Return [X, Y] of the center of cell containing provided text 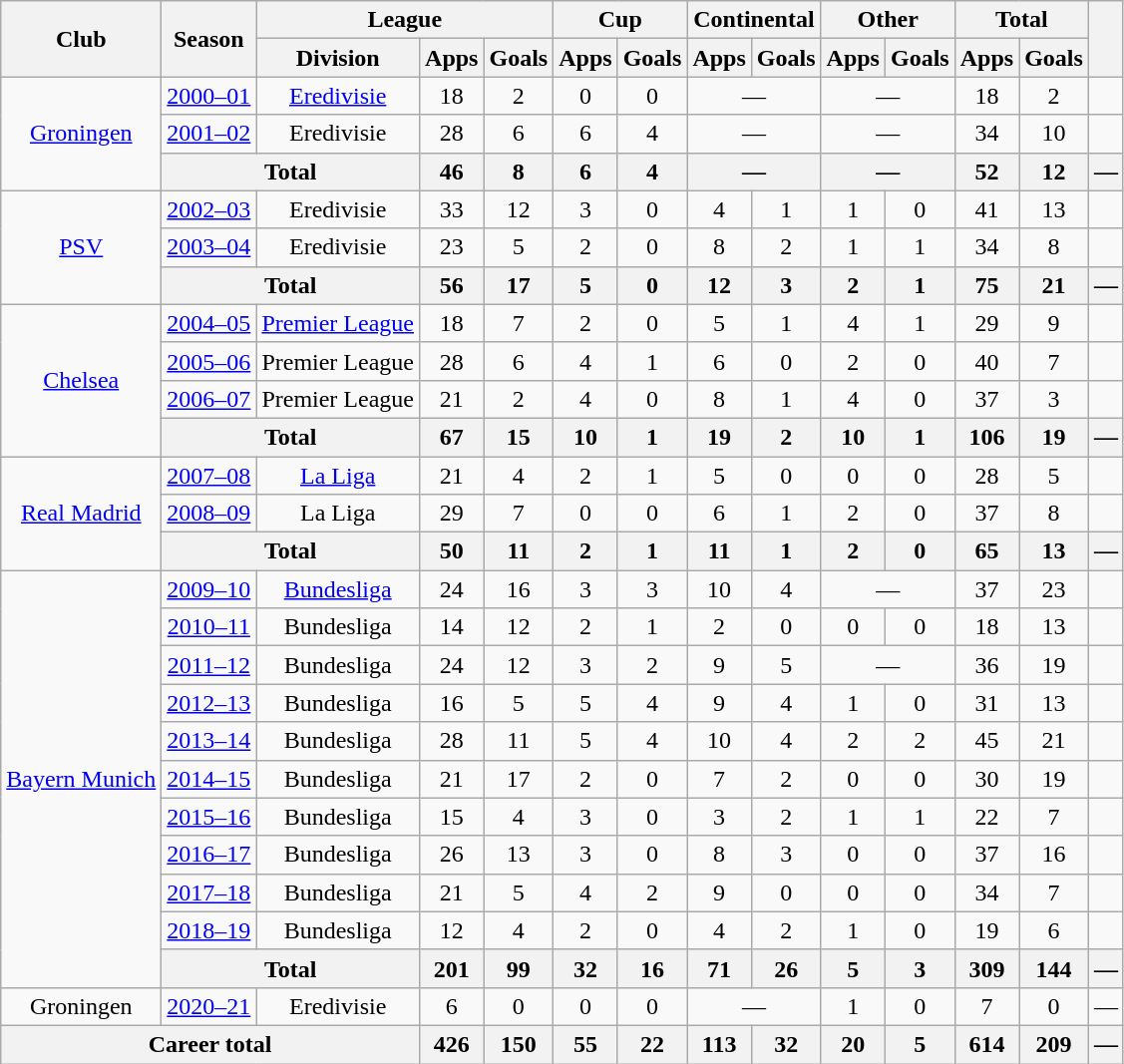
2020–21 [209, 1006]
2004–05 [209, 323]
2015–16 [209, 817]
Club [82, 39]
2016–17 [209, 855]
2005–06 [209, 361]
League [405, 20]
Cup [620, 20]
614 [986, 1044]
2010–11 [209, 627]
30 [986, 779]
2006–07 [209, 399]
2017–18 [209, 892]
36 [986, 665]
209 [1054, 1044]
106 [986, 437]
2014–15 [209, 779]
2003–04 [209, 247]
201 [452, 968]
150 [519, 1044]
2009–10 [209, 589]
144 [1054, 968]
Bayern Munich [82, 780]
67 [452, 437]
Chelsea [82, 380]
99 [519, 968]
20 [853, 1044]
309 [986, 968]
2018–19 [209, 930]
14 [452, 627]
Career total [210, 1044]
71 [719, 968]
2000–01 [209, 96]
40 [986, 361]
2007–08 [209, 476]
426 [452, 1044]
2013–14 [209, 741]
46 [452, 172]
31 [986, 703]
2011–12 [209, 665]
45 [986, 741]
Season [209, 39]
113 [719, 1044]
52 [986, 172]
55 [585, 1044]
Other [888, 20]
2002–03 [209, 209]
Continental [754, 20]
33 [452, 209]
2001–02 [209, 134]
2008–09 [209, 514]
Real Madrid [82, 514]
PSV [82, 247]
Division [338, 58]
65 [986, 551]
56 [452, 285]
41 [986, 209]
2012–13 [209, 703]
50 [452, 551]
75 [986, 285]
